Find where the given text appears and provide that cell's center as [X, Y] coordinate. 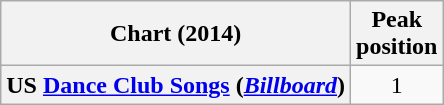
Peakposition [397, 34]
US Dance Club Songs (Billboard) [176, 85]
Chart (2014) [176, 34]
1 [397, 85]
